Search for the cell housing the specified text and yield its (x, y) center coordinate. 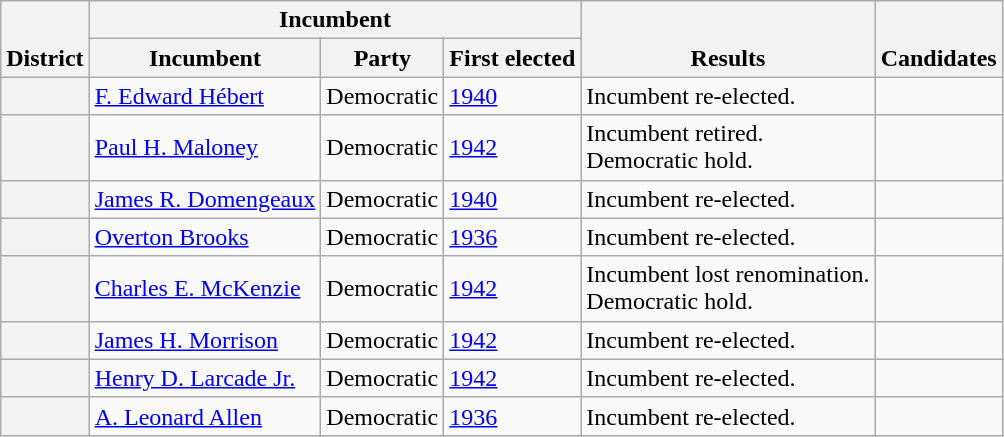
Incumbent lost renomination.Democratic hold. (728, 288)
Party (382, 58)
First elected (512, 58)
A. Leonard Allen (205, 416)
Charles E. McKenzie (205, 288)
Henry D. Larcade Jr. (205, 378)
Incumbent retired.Democratic hold. (728, 148)
James H. Morrison (205, 340)
Overton Brooks (205, 237)
Results (728, 39)
District (45, 39)
James R. Domengeaux (205, 199)
F. Edward Hébert (205, 96)
Paul H. Maloney (205, 148)
Candidates (938, 39)
